Extract the [X, Y] coordinate from the center of the cell holding the provided text.  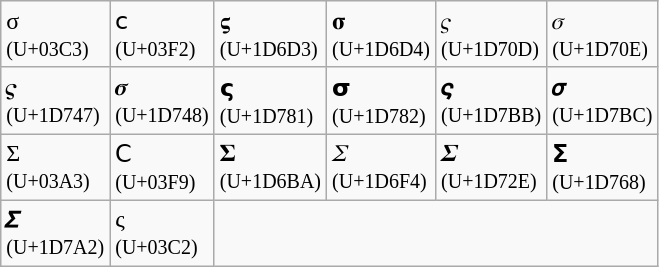
σ(U+03C3) [56, 34]
𝞼(U+1D7BC) [602, 100]
𝞂(U+1D782) [382, 100]
𝜍(U+1D70D) [492, 34]
𝝈(U+1D748) [162, 100]
𝛴(U+1D6F4) [382, 168]
Ϲ(U+03F9) [162, 168]
𝜎(U+1D70E) [602, 34]
𝚺(U+1D6BA) [270, 168]
𝛔(U+1D6D4) [382, 34]
Σ(U+03A3) [56, 168]
𝞻(U+1D7BB) [492, 100]
𝝇(U+1D747) [56, 100]
𝛓(U+1D6D3) [270, 34]
𝝨(U+1D768) [602, 168]
ς(U+03C2) [162, 232]
𝜮(U+1D72E) [492, 168]
𝞢(U+1D7A2) [56, 232]
𝞁(U+1D781) [270, 100]
ϲ(U+03F2) [162, 34]
